Scan for the cell matching the given text and deliver its (x, y) coordinate at center. 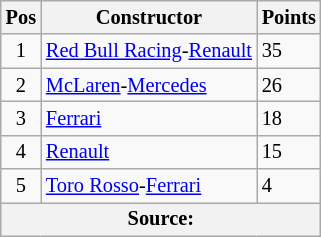
26 (289, 85)
18 (289, 118)
Ferrari (149, 118)
3 (21, 118)
Constructor (149, 17)
Pos (21, 17)
5 (21, 186)
35 (289, 51)
1 (21, 51)
Points (289, 17)
Source: (161, 219)
Red Bull Racing-Renault (149, 51)
15 (289, 152)
Renault (149, 152)
2 (21, 85)
Toro Rosso-Ferrari (149, 186)
McLaren-Mercedes (149, 85)
